Capture the cell that displays the provided text and extract its (x, y) central coordinate. 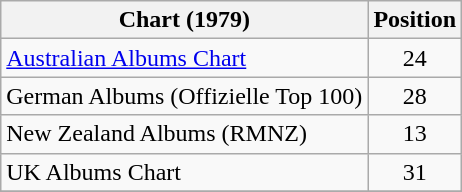
UK Albums Chart (184, 172)
28 (415, 96)
13 (415, 134)
New Zealand Albums (RMNZ) (184, 134)
31 (415, 172)
24 (415, 58)
German Albums (Offizielle Top 100) (184, 96)
Position (415, 20)
Australian Albums Chart (184, 58)
Chart (1979) (184, 20)
